Return the [x, y] coordinate for the center point of the cell that contains the specified text.  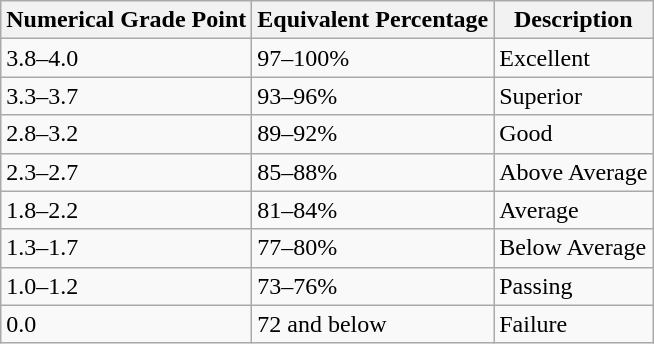
Numerical Grade Point [126, 20]
Passing [574, 286]
Excellent [574, 58]
Failure [574, 324]
0.0 [126, 324]
2.3–2.7 [126, 172]
72 and below [373, 324]
81–84% [373, 210]
73–76% [373, 286]
Average [574, 210]
89–92% [373, 134]
2.8–3.2 [126, 134]
Good [574, 134]
1.0–1.2 [126, 286]
1.3–1.7 [126, 248]
97–100% [373, 58]
93–96% [373, 96]
Below Average [574, 248]
1.8–2.2 [126, 210]
3.8–4.0 [126, 58]
77–80% [373, 248]
85–88% [373, 172]
Equivalent Percentage [373, 20]
Description [574, 20]
Above Average [574, 172]
Superior [574, 96]
3.3–3.7 [126, 96]
